Detect which cell encompasses the target text, then output its (X, Y) center coordinate. 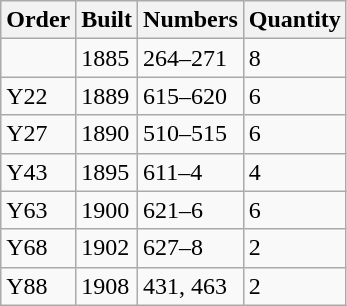
Y22 (38, 96)
4 (294, 172)
1895 (107, 172)
Y63 (38, 210)
1902 (107, 248)
264–271 (191, 58)
1890 (107, 134)
1900 (107, 210)
615–620 (191, 96)
510–515 (191, 134)
Y88 (38, 286)
621–6 (191, 210)
431, 463 (191, 286)
Built (107, 20)
8 (294, 58)
1908 (107, 286)
1885 (107, 58)
611–4 (191, 172)
Order (38, 20)
Y43 (38, 172)
Quantity (294, 20)
627–8 (191, 248)
Y68 (38, 248)
Numbers (191, 20)
Y27 (38, 134)
1889 (107, 96)
